Return the [X, Y] coordinate for the center point of the cell that contains the specified text.  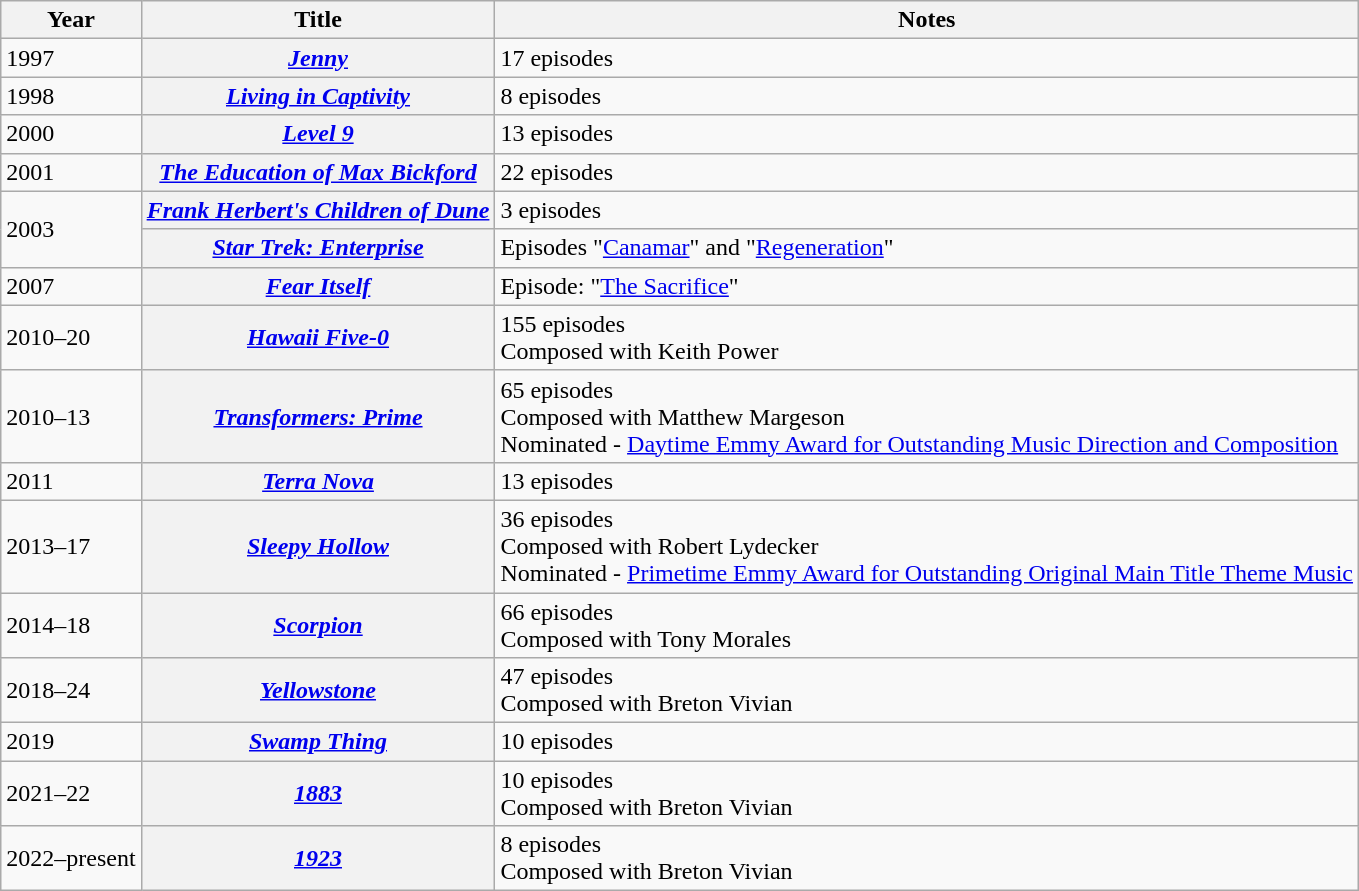
66 episodesComposed with Tony Morales [927, 624]
1997 [71, 58]
2022–present [71, 858]
2014–18 [71, 624]
2000 [71, 134]
Scorpion [318, 624]
Notes [927, 20]
1923 [318, 858]
8 episodesComposed with Breton Vivian [927, 858]
2021–22 [71, 794]
1998 [71, 96]
Sleepy Hollow [318, 546]
2007 [71, 286]
65 episodesComposed with Matthew MargesonNominated - Daytime Emmy Award for Outstanding Music Direction and Composition [927, 416]
2011 [71, 481]
Hawaii Five-0 [318, 338]
10 episodesComposed with Breton Vivian [927, 794]
47 episodesComposed with Breton Vivian [927, 690]
155 episodesComposed with Keith Power [927, 338]
Episode: "The Sacrifice" [927, 286]
3 episodes [927, 210]
Terra Nova [318, 481]
Jenny [318, 58]
2018–24 [71, 690]
Level 9 [318, 134]
8 episodes [927, 96]
Yellowstone [318, 690]
Swamp Thing [318, 742]
2019 [71, 742]
36 episodesComposed with Robert LydeckerNominated - Primetime Emmy Award for Outstanding Original Main Title Theme Music [927, 546]
Year [71, 20]
Episodes "Canamar" and "Regeneration" [927, 248]
Fear Itself [318, 286]
2010–13 [71, 416]
10 episodes [927, 742]
17 episodes [927, 58]
Frank Herbert's Children of Dune [318, 210]
2003 [71, 229]
Title [318, 20]
Transformers: Prime [318, 416]
1883 [318, 794]
Living in Captivity [318, 96]
Star Trek: Enterprise [318, 248]
The Education of Max Bickford [318, 172]
2010–20 [71, 338]
2001 [71, 172]
22 episodes [927, 172]
2013–17 [71, 546]
